Search for the cell housing the specified text and yield its (X, Y) center coordinate. 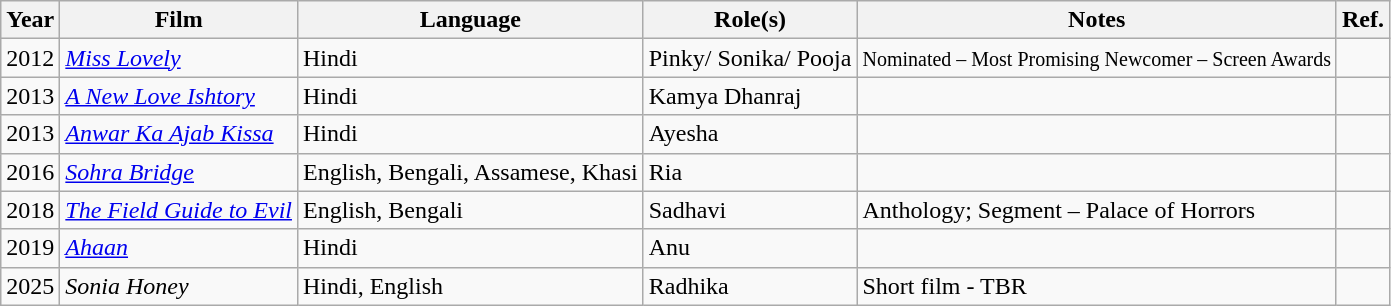
2018 (30, 210)
Kamya Dhanraj (750, 96)
Role(s) (750, 20)
Anwar Ka Ajab Kissa (179, 134)
Miss Lovely (179, 58)
Anthology; Segment – Palace of Horrors (1097, 210)
Hindi, English (470, 286)
Ayesha (750, 134)
Language (470, 20)
Notes (1097, 20)
Sonia Honey (179, 286)
2016 (30, 172)
The Field Guide to Evil (179, 210)
Pinky/ Sonika/ Pooja (750, 58)
Ref. (1362, 20)
2012 (30, 58)
2019 (30, 248)
Sadhavi (750, 210)
Ahaan (179, 248)
Anu (750, 248)
Short film - TBR (1097, 286)
English, Bengali, Assamese, Khasi (470, 172)
Ria (750, 172)
Year (30, 20)
Nominated – Most Promising Newcomer – Screen Awards (1097, 58)
2025 (30, 286)
Radhika (750, 286)
A New Love Ishtory (179, 96)
English, Bengali (470, 210)
Sohra Bridge (179, 172)
Film (179, 20)
